From the cell containing the given text, extract its center point as (X, Y) coordinate. 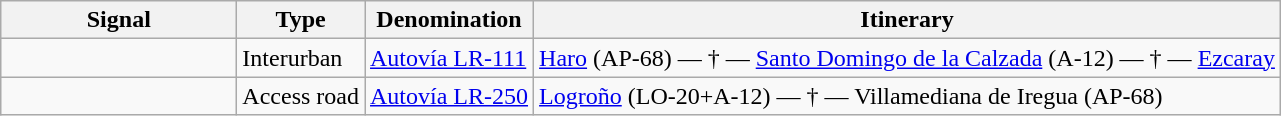
Access road (301, 96)
Itinerary (908, 20)
Interurban (301, 58)
Type (301, 20)
Signal (119, 20)
Logroño (LO-20+A-12) — † — Villamediana de Iregua (AP-68) (908, 96)
Denomination (448, 20)
Autovía LR-250 (448, 96)
Autovía LR-111 (448, 58)
Haro (AP-68) — † — Santo Domingo de la Calzada (A-12) — † — Ezcaray (908, 58)
